Scan for the cell matching the given text and deliver its (x, y) coordinate at center. 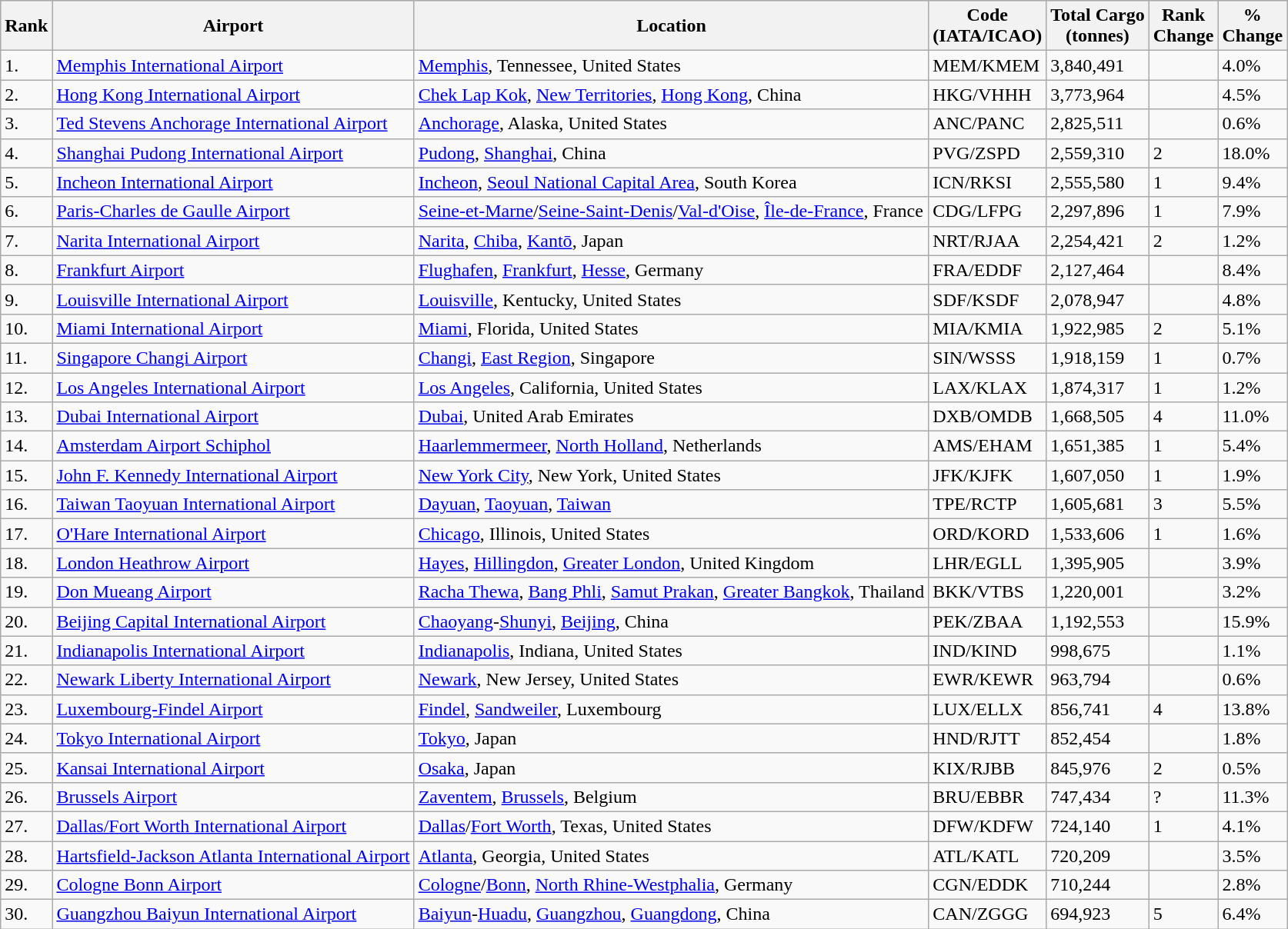
Hartsfield-Jackson Atlanta International Airport (233, 856)
Singapore Changi Airport (233, 358)
Los Angeles International Airport (233, 387)
Louisville, Kentucky, United States (671, 299)
Dallas/Fort Worth, Texas, United States (671, 826)
22. (26, 680)
1,668,505 (1098, 417)
LUX/ELLX (988, 709)
1,651,385 (1098, 446)
NRT/RJAA (988, 241)
Louisville International Airport (233, 299)
JFK/KJFK (988, 475)
Kansai International Airport (233, 768)
Ted Stevens Anchorage International Airport (233, 124)
SIN/WSSS (988, 358)
11.0% (1253, 417)
Shanghai Pudong International Airport (233, 153)
Incheon, Seoul National Capital Area, South Korea (671, 182)
RankChange (1183, 26)
MEM/KMEM (988, 65)
London Heathrow Airport (233, 563)
9.4% (1253, 182)
2,559,310 (1098, 153)
4. (26, 153)
2,825,511 (1098, 124)
Chaoyang-Shunyi, Beijing, China (671, 621)
13.8% (1253, 709)
2.8% (1253, 885)
Paris-Charles de Gaulle Airport (233, 211)
O'Hare International Airport (233, 534)
1,533,606 (1098, 534)
Miami, Florida, United States (671, 328)
16. (26, 504)
New York City, New York, United States (671, 475)
1,918,159 (1098, 358)
5.4% (1253, 446)
5 (1183, 914)
Narita International Airport (233, 241)
17. (26, 534)
0.5% (1253, 768)
PVG/ZSPD (988, 153)
PEK/ZBAA (988, 621)
2,254,421 (1098, 241)
11. (26, 358)
Don Mueang Airport (233, 592)
1. (26, 65)
John F. Kennedy International Airport (233, 475)
MIA/KMIA (988, 328)
3.9% (1253, 563)
856,741 (1098, 709)
4.8% (1253, 299)
10. (26, 328)
845,976 (1098, 768)
15. (26, 475)
IND/KIND (988, 651)
Dayuan, Taoyuan, Taiwan (671, 504)
2,078,947 (1098, 299)
Brussels Airport (233, 797)
Frankfurt Airport (233, 270)
Los Angeles, California, United States (671, 387)
Haarlemmermeer, North Holland, Netherlands (671, 446)
Chicago, Illinois, United States (671, 534)
Guangzhou Baiyun International Airport (233, 914)
4.5% (1253, 95)
Hayes, Hillingdon, Greater London, United Kingdom (671, 563)
Hong Kong International Airport (233, 95)
18. (26, 563)
Miami International Airport (233, 328)
3 (1183, 504)
998,675 (1098, 651)
Memphis, Tennessee, United States (671, 65)
7. (26, 241)
30. (26, 914)
11.3% (1253, 797)
ICN/RKSI (988, 182)
4.0% (1253, 65)
Tokyo, Japan (671, 738)
Narita, Chiba, Kantō, Japan (671, 241)
Changi, East Region, Singapore (671, 358)
Amsterdam Airport Schiphol (233, 446)
ATL/KATL (988, 856)
3,773,964 (1098, 95)
Newark, New Jersey, United States (671, 680)
1,192,553 (1098, 621)
LHR/EGLL (988, 563)
Dubai International Airport (233, 417)
ORD/KORD (988, 534)
Flughafen, Frankfurt, Hesse, Germany (671, 270)
SDF/KSDF (988, 299)
21. (26, 651)
Dubai, United Arab Emirates (671, 417)
Baiyun-Huadu, Guangzhou, Guangdong, China (671, 914)
Tokyo International Airport (233, 738)
DFW/KDFW (988, 826)
Findel, Sandweiler, Luxembourg (671, 709)
1,874,317 (1098, 387)
8.4% (1253, 270)
1,922,985 (1098, 328)
5.5% (1253, 504)
Luxembourg-Findel Airport (233, 709)
5. (26, 182)
13. (26, 417)
1.1% (1253, 651)
24. (26, 738)
Beijing Capital International Airport (233, 621)
19. (26, 592)
Chek Lap Kok, New Territories, Hong Kong, China (671, 95)
Taiwan Taoyuan International Airport (233, 504)
1.6% (1253, 534)
720,209 (1098, 856)
? (1183, 797)
Seine-et-Marne/Seine-Saint-Denis/Val-d'Oise, Île-de-France, France (671, 211)
Zaventem, Brussels, Belgium (671, 797)
1,395,905 (1098, 563)
3. (26, 124)
0.7% (1253, 358)
ANC/PANC (988, 124)
BRU/EBBR (988, 797)
BKK/VTBS (988, 592)
25. (26, 768)
2,297,896 (1098, 211)
8. (26, 270)
Racha Thewa, Bang Phli, Samut Prakan, Greater Bangkok, Thailand (671, 592)
HKG/VHHH (988, 95)
963,794 (1098, 680)
EWR/KEWR (988, 680)
6.4% (1253, 914)
Pudong, Shanghai, China (671, 153)
CAN/ZGGG (988, 914)
14. (26, 446)
6. (26, 211)
9. (26, 299)
KIX/RJBB (988, 768)
2,127,464 (1098, 270)
1,605,681 (1098, 504)
FRA/EDDF (988, 270)
TPE/RCTP (988, 504)
15.9% (1253, 621)
AMS/EHAM (988, 446)
18.0% (1253, 153)
710,244 (1098, 885)
27. (26, 826)
DXB/OMDB (988, 417)
12. (26, 387)
Rank (26, 26)
Total Cargo(tonnes) (1098, 26)
724,140 (1098, 826)
%Change (1253, 26)
CDG/LFPG (988, 211)
Indianapolis, Indiana, United States (671, 651)
Atlanta, Georgia, United States (671, 856)
1,220,001 (1098, 592)
694,923 (1098, 914)
Anchorage, Alaska, United States (671, 124)
Newark Liberty International Airport (233, 680)
5.1% (1253, 328)
CGN/EDDK (988, 885)
Osaka, Japan (671, 768)
Cologne Bonn Airport (233, 885)
20. (26, 621)
28. (26, 856)
Memphis International Airport (233, 65)
Location (671, 26)
4.1% (1253, 826)
2. (26, 95)
Indianapolis International Airport (233, 651)
Cologne/Bonn, North Rhine-Westphalia, Germany (671, 885)
747,434 (1098, 797)
852,454 (1098, 738)
23. (26, 709)
Airport (233, 26)
29. (26, 885)
2,555,580 (1098, 182)
Incheon International Airport (233, 182)
26. (26, 797)
3.5% (1253, 856)
Dallas/Fort Worth International Airport (233, 826)
3,840,491 (1098, 65)
HND/RJTT (988, 738)
1,607,050 (1098, 475)
1.8% (1253, 738)
1.9% (1253, 475)
7.9% (1253, 211)
LAX/KLAX (988, 387)
Code(IATA/ICAO) (988, 26)
3.2% (1253, 592)
